Locate the cell with the specified text and output its [X, Y] center coordinate. 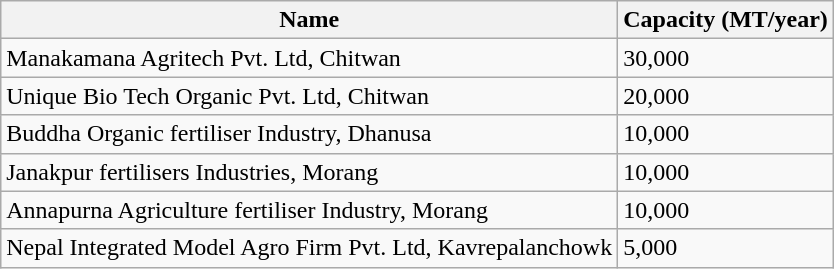
Manakamana Agritech Pvt. Ltd, Chitwan [310, 58]
Janakpur fertilisers Industries, Morang [310, 172]
Annapurna Agriculture fertiliser Industry, Morang [310, 210]
20,000 [726, 96]
Buddha Organic fertiliser Industry, Dhanusa [310, 134]
Capacity (MT/year) [726, 20]
Unique Bio Tech Organic Pvt. Ltd, Chitwan [310, 96]
Name [310, 20]
5,000 [726, 248]
Nepal Integrated Model Agro Firm Pvt. Ltd, Kavrepalanchowk [310, 248]
30,000 [726, 58]
